Detect which cell encompasses the target text, then output its (x, y) center coordinate. 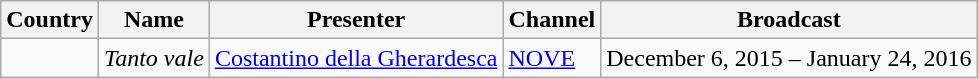
Broadcast (789, 20)
Costantino della Gherardesca (356, 58)
Country (50, 20)
NOVE (552, 58)
December 6, 2015 – January 24, 2016 (789, 58)
Tanto vale (154, 58)
Channel (552, 20)
Presenter (356, 20)
Name (154, 20)
